Identify which cell holds the provided text, then report its (X, Y) central coordinate. 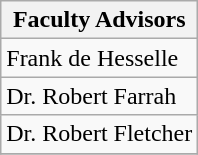
Dr. Robert Farrah (100, 96)
Faculty Advisors (100, 20)
Dr. Robert Fletcher (100, 134)
Frank de Hesselle (100, 58)
